Return the (x, y) coordinate for the center point of the cell that contains the specified text.  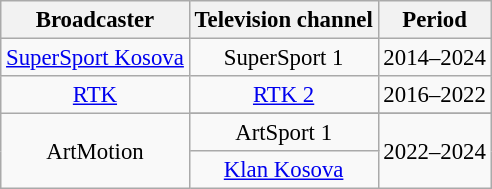
2022–2024 (434, 152)
RTK 2 (284, 95)
SuperSport 1 (284, 58)
Klan Kosova (284, 170)
Period (434, 20)
RTK (95, 95)
SuperSport Kosova (95, 58)
Television channel (284, 20)
2016–2022 (434, 95)
ArtMotion (95, 152)
ArtSport 1 (284, 133)
Broadcaster (95, 20)
2014–2024 (434, 58)
